Determine the [x, y] coordinate at the center of the cell enclosing the given text.  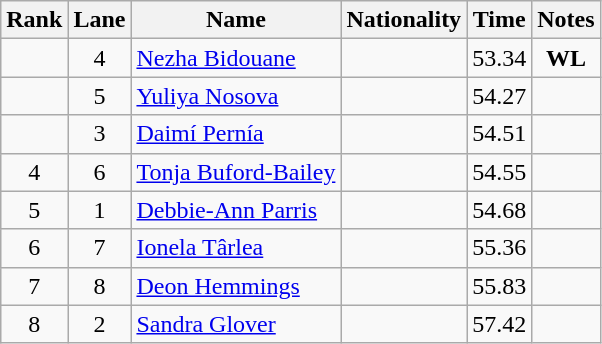
Rank [34, 20]
Tonja Buford-Bailey [236, 172]
Name [236, 20]
54.51 [500, 134]
Notes [566, 20]
54.55 [500, 172]
Debbie-Ann Parris [236, 210]
2 [100, 324]
Nezha Bidouane [236, 58]
54.68 [500, 210]
Sandra Glover [236, 324]
Nationality [404, 20]
53.34 [500, 58]
1 [100, 210]
Deon Hemmings [236, 286]
55.36 [500, 248]
WL [566, 58]
55.83 [500, 286]
Daimí Pernía [236, 134]
Lane [100, 20]
3 [100, 134]
Ionela Târlea [236, 248]
Yuliya Nosova [236, 96]
Time [500, 20]
57.42 [500, 324]
54.27 [500, 96]
